Provide the (X, Y) coordinate of the cell's center where the given text is located.  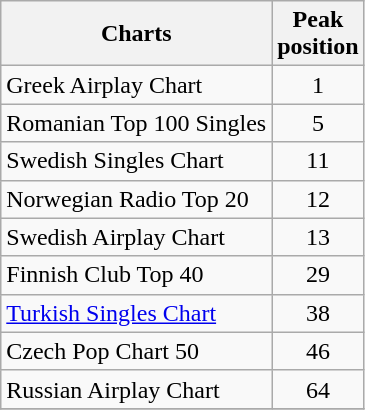
Swedish Singles Chart (136, 161)
13 (318, 237)
Greek Airplay Chart (136, 85)
Finnish Club Top 40 (136, 275)
38 (318, 313)
Romanian Top 100 Singles (136, 123)
46 (318, 351)
Norwegian Radio Top 20 (136, 199)
1 (318, 85)
Czech Pop Chart 50 (136, 351)
64 (318, 389)
Turkish Singles Chart (136, 313)
11 (318, 161)
29 (318, 275)
5 (318, 123)
Peakposition (318, 34)
12 (318, 199)
Russian Airplay Chart (136, 389)
Charts (136, 34)
Swedish Airplay Chart (136, 237)
